Locate the cell with the specified text and output its (X, Y) center coordinate. 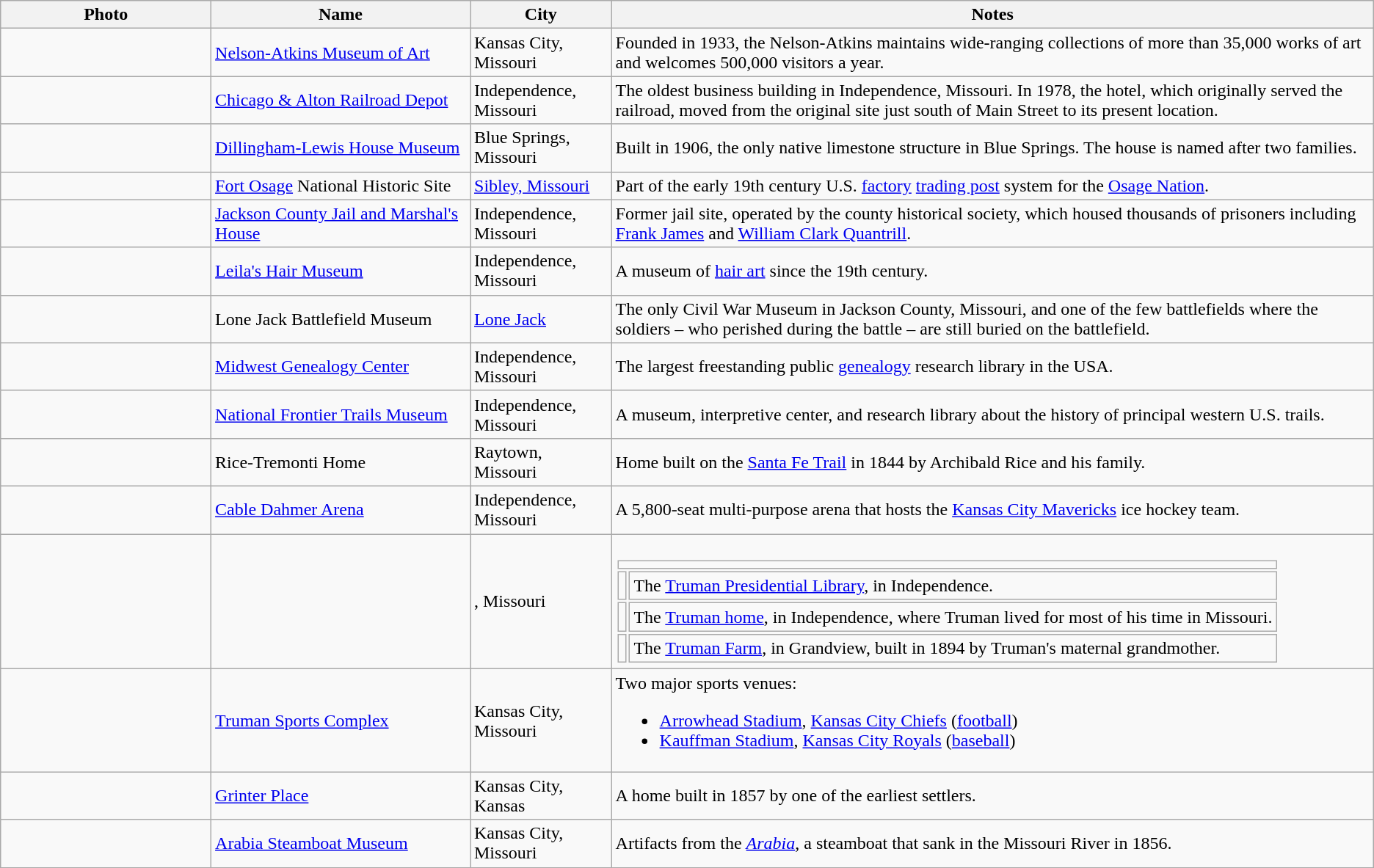
Lone Jack (540, 318)
A museum, interpretive center, and research library about the history of principal western U.S. trails. (992, 414)
Home built on the Santa Fe Trail in 1844 by Archibald Rice and his family. (992, 462)
Rice-Tremonti Home (341, 462)
Sibley, Missouri (540, 186)
Grinter Place (341, 795)
Dillingham-Lewis House Museum (341, 148)
Artifacts from the Arabia, a steamboat that sank in the Missouri River in 1856. (992, 844)
A 5,800-seat multi-purpose arena that hosts the Kansas City Mavericks ice hockey team. (992, 509)
Raytown, Missouri (540, 462)
Founded in 1933, the Nelson-Atkins maintains wide-ranging collections of more than 35,000 works of art and welcomes 500,000 visitors a year. (992, 53)
Nelson-Atkins Museum of Art (341, 53)
Former jail site, operated by the county historical society, which housed thousands of prisoners including Frank James and William Clark Quantrill. (992, 223)
Notes (992, 15)
Kansas City, Kansas (540, 795)
Name (341, 15)
Part of the early 19th century U.S. factory trading post system for the Osage Nation. (992, 186)
The Truman Presidential Library, in Independence. (953, 586)
Arabia Steamboat Museum (341, 844)
Photo (106, 15)
Cable Dahmer Arena (341, 509)
The Truman home, in Independence, where Truman lived for most of his time in Missouri. (953, 617)
The Truman Farm, in Grandview, built in 1894 by Truman's maternal grandmother. (953, 649)
A museum of hair art since the 19th century. (992, 271)
Jackson County Jail and Marshal's House (341, 223)
Truman Sports Complex (341, 721)
National Frontier Trails Museum (341, 414)
Blue Springs, Missouri (540, 148)
A home built in 1857 by one of the earliest settlers. (992, 795)
Fort Osage National Historic Site (341, 186)
Two major sports venues:Arrowhead Stadium, Kansas City Chiefs (football)Kauffman Stadium, Kansas City Royals (baseball) (992, 721)
Built in 1906, the only native limestone structure in Blue Springs. The house is named after two families. (992, 148)
Midwest Genealogy Center (341, 367)
The largest freestanding public genealogy research library in the USA. (992, 367)
City (540, 15)
Lone Jack Battlefield Museum (341, 318)
Chicago & Alton Railroad Depot (341, 100)
, Missouri (540, 602)
Leila's Hair Museum (341, 271)
